Determine the (X, Y) coordinate at the center of the cell enclosing the given text.  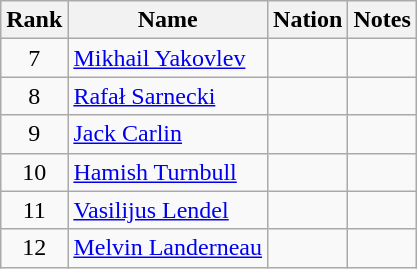
Mikhail Yakovlev (168, 58)
Rank (34, 20)
Hamish Turnbull (168, 172)
10 (34, 172)
Melvin Landerneau (168, 248)
Name (168, 20)
Rafał Sarnecki (168, 96)
Jack Carlin (168, 134)
7 (34, 58)
9 (34, 134)
11 (34, 210)
Nation (308, 20)
8 (34, 96)
Vasilijus Lendel (168, 210)
Notes (382, 20)
12 (34, 248)
